Locate the cell with the specified text and output its (X, Y) center coordinate. 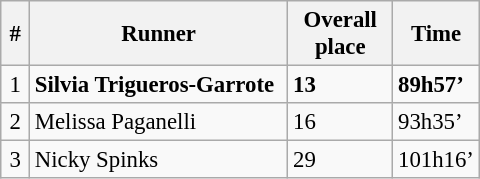
3 (16, 160)
16 (340, 122)
Runner (158, 34)
Nicky Spinks (158, 160)
# (16, 34)
Overall place (340, 34)
13 (340, 85)
1 (16, 85)
29 (340, 160)
Time (436, 34)
2 (16, 122)
101h16’ (436, 160)
93h35’ (436, 122)
Melissa Paganelli (158, 122)
Silvia Trigueros-Garrote (158, 85)
89h57’ (436, 85)
